Determine the [x, y] coordinate at the center of the cell enclosing the given text.  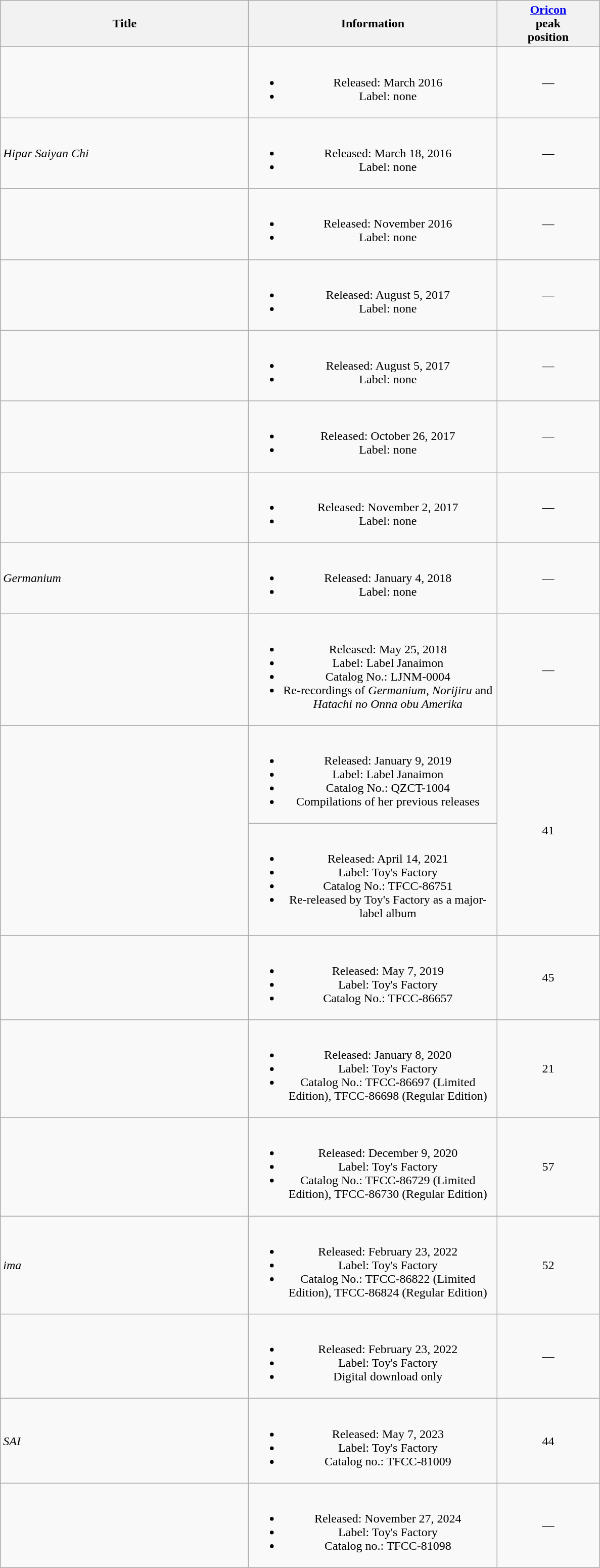
SAI [124, 1441]
Released: November 2016Label: none [373, 224]
Released: January 8, 2020Label: Toy's FactoryCatalog No.: TFCC-86697 (Limited Edition), TFCC-86698 (Regular Edition) [373, 1069]
44 [548, 1441]
Released: February 23, 2022Label: Toy's FactoryCatalog No.: TFCC-86822 (Limited Edition), TFCC-86824 (Regular Edition) [373, 1265]
Released: January 4, 2018Label: none [373, 578]
Germanium [124, 578]
Released: May 7, 2019Label: Toy's FactoryCatalog No.: TFCC-86657 [373, 978]
Released: May 25, 2018Label: Label JanaimonCatalog No.: LJNM-0004Re-recordings of Germanium, Norijiru and Hatachi no Onna obu Amerika [373, 669]
Released: March 18, 2016Label: none [373, 153]
Released: November 2, 2017Label: none [373, 507]
Hipar Saiyan Chi [124, 153]
Released: December 9, 2020Label: Toy's FactoryCatalog No.: TFCC-86729 (Limited Edition), TFCC-86730 (Regular Edition) [373, 1167]
21 [548, 1069]
Released: October 26, 2017Label: none [373, 436]
45 [548, 978]
Released: March 2016Label: none [373, 82]
Released: April 14, 2021Label: Toy's FactoryCatalog No.: TFCC-86751Re-released by Toy's Factory as a major-label album [373, 879]
Released: February 23, 2022Label: Toy's FactoryDigital download only [373, 1356]
Released: January 9, 2019Label: Label JanaimonCatalog No.: QZCT-1004Compilations of her previous releases [373, 774]
ima [124, 1265]
41 [548, 830]
52 [548, 1265]
Oriconpeakposition [548, 24]
Released: November 27, 2024Label: Toy's FactoryCatalog no.: TFCC-81098 [373, 1525]
Title [124, 24]
57 [548, 1167]
Information [373, 24]
Released: May 7, 2023Label: Toy's FactoryCatalog no.: TFCC-81009 [373, 1441]
